Scan for the cell matching the given text and deliver its [X, Y] coordinate at center. 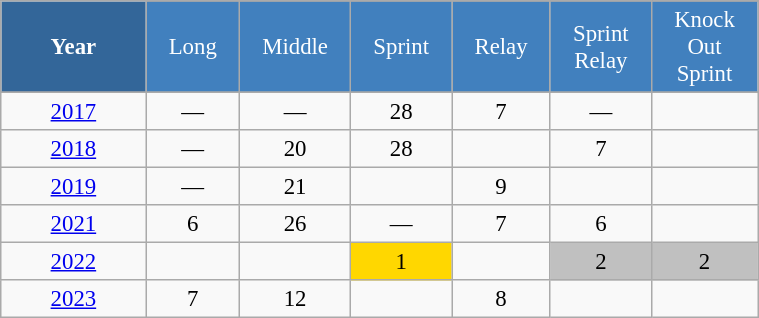
8 [502, 299]
21 [294, 187]
2018 [74, 149]
2023 [74, 299]
2021 [74, 224]
Relay [502, 47]
Knock OutSprint [704, 47]
1 [402, 262]
20 [294, 149]
Middle [294, 47]
26 [294, 224]
Year [74, 47]
2019 [74, 187]
Long [192, 47]
9 [502, 187]
SprintRelay [600, 47]
2017 [74, 112]
Sprint [402, 47]
2022 [74, 262]
12 [294, 299]
